Pinpoint the cell where the given text exists, returning its (X, Y) midpoint coordinate. 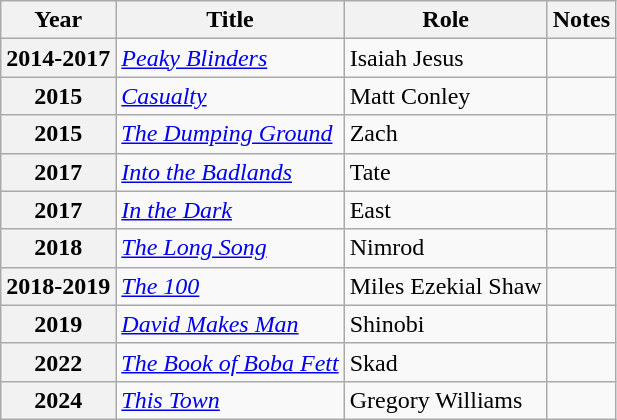
The Long Song (230, 248)
Tate (446, 172)
Year (58, 20)
2018-2019 (58, 286)
Peaky Blinders (230, 58)
The 100 (230, 286)
2022 (58, 362)
Role (446, 20)
Notes (581, 20)
Nimrod (446, 248)
Zach (446, 134)
Casualty (230, 96)
2024 (58, 400)
Isaiah Jesus (446, 58)
This Town (230, 400)
East (446, 210)
The Dumping Ground (230, 134)
2018 (58, 248)
Shinobi (446, 324)
Skad (446, 362)
2019 (58, 324)
Into the Badlands (230, 172)
2014-2017 (58, 58)
Gregory Williams (446, 400)
Matt Conley (446, 96)
David Makes Man (230, 324)
Title (230, 20)
Miles Ezekial Shaw (446, 286)
In the Dark (230, 210)
The Book of Boba Fett (230, 362)
